Search for the cell housing the specified text and yield its [x, y] center coordinate. 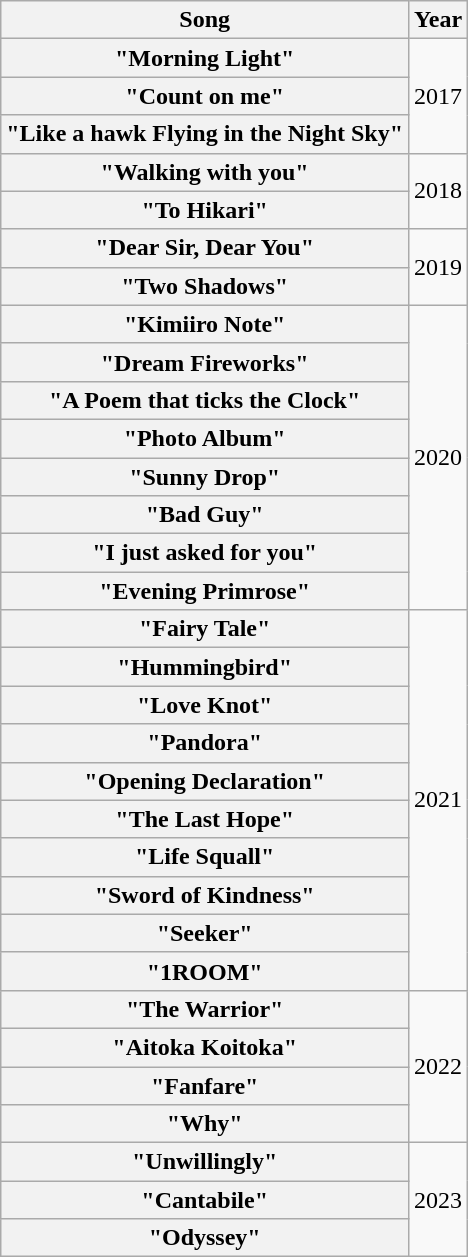
"To Hikari" [205, 210]
"Kimiiro Note" [205, 324]
"Why" [205, 1124]
2020 [438, 457]
"Sunny Drop" [205, 477]
"Dear Sir, Dear You" [205, 248]
"Pandora" [205, 743]
"Like a hawk Flying in the Night Sky" [205, 134]
"The Warrior" [205, 1009]
"Count on me" [205, 96]
"Love Knot" [205, 705]
"Unwillingly" [205, 1162]
"Seeker" [205, 933]
"Dream Fireworks" [205, 362]
"Fairy Tale" [205, 629]
"Cantabile" [205, 1200]
2017 [438, 96]
2023 [438, 1200]
2022 [438, 1066]
"Morning Light" [205, 58]
"Photo Album" [205, 438]
"Life Squall" [205, 857]
"Opening Declaration" [205, 781]
"Two Shadows" [205, 286]
"1ROOM" [205, 971]
"Hummingbird" [205, 667]
2021 [438, 800]
Song [205, 20]
2019 [438, 267]
Year [438, 20]
"The Last Hope" [205, 819]
"Fanfare" [205, 1085]
"Evening Primrose" [205, 591]
"A Poem that ticks the Clock" [205, 400]
"Bad Guy" [205, 515]
"Odyssey" [205, 1238]
"Walking with you" [205, 172]
"Aitoka Koitoka" [205, 1047]
2018 [438, 191]
"Sword of Kindness" [205, 895]
"I just asked for you" [205, 553]
